Scan for the cell matching the given text and deliver its [X, Y] coordinate at center. 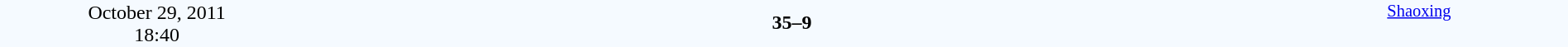
35–9 [791, 22]
October 29, 201118:40 [157, 23]
Shaoxing [1419, 23]
